Determine the [x, y] coordinate at the center of the cell enclosing the given text.  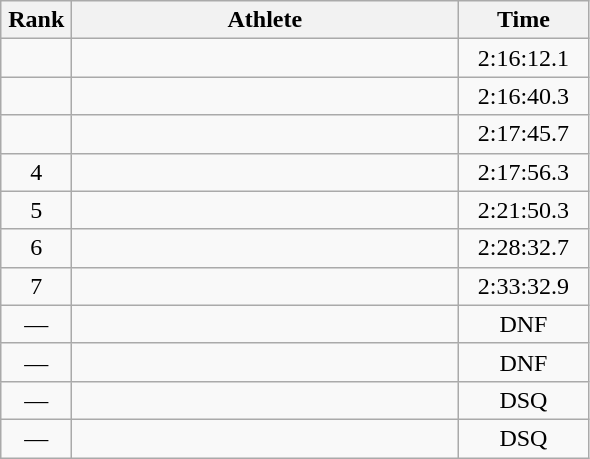
2:21:50.3 [524, 210]
Athlete [265, 20]
6 [36, 248]
Time [524, 20]
2:16:12.1 [524, 58]
2:28:32.7 [524, 248]
2:16:40.3 [524, 96]
Rank [36, 20]
2:33:32.9 [524, 286]
2:17:45.7 [524, 134]
2:17:56.3 [524, 172]
5 [36, 210]
4 [36, 172]
7 [36, 286]
